Detect which cell encompasses the target text, then output its (x, y) center coordinate. 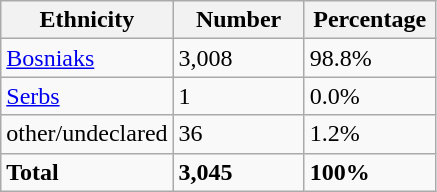
36 (238, 134)
3,008 (238, 58)
0.0% (370, 96)
98.8% (370, 58)
1 (238, 96)
Number (238, 20)
other/undeclared (87, 134)
3,045 (238, 172)
Total (87, 172)
Bosniaks (87, 58)
Percentage (370, 20)
Ethnicity (87, 20)
Serbs (87, 96)
1.2% (370, 134)
100% (370, 172)
